Provide the [X, Y] coordinate of the cell's center where the given text is located.  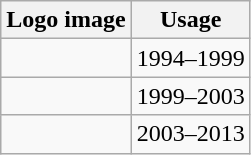
1999–2003 [190, 96]
2003–2013 [190, 134]
Usage [190, 20]
1994–1999 [190, 58]
Logo image [66, 20]
